Output the (X, Y) coordinate of the center of the cell containing the given text.  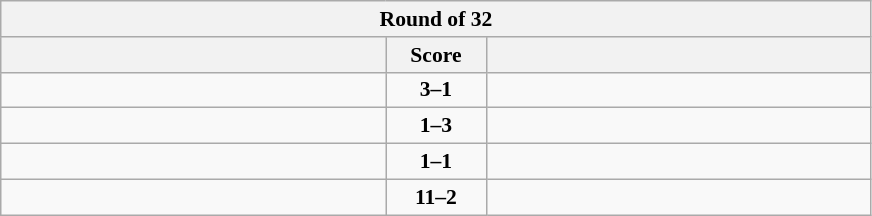
1–3 (436, 126)
3–1 (436, 90)
Round of 32 (436, 19)
11–2 (436, 197)
Score (436, 55)
1–1 (436, 162)
